Provide the [x, y] coordinate of the cell's center where the given text is located.  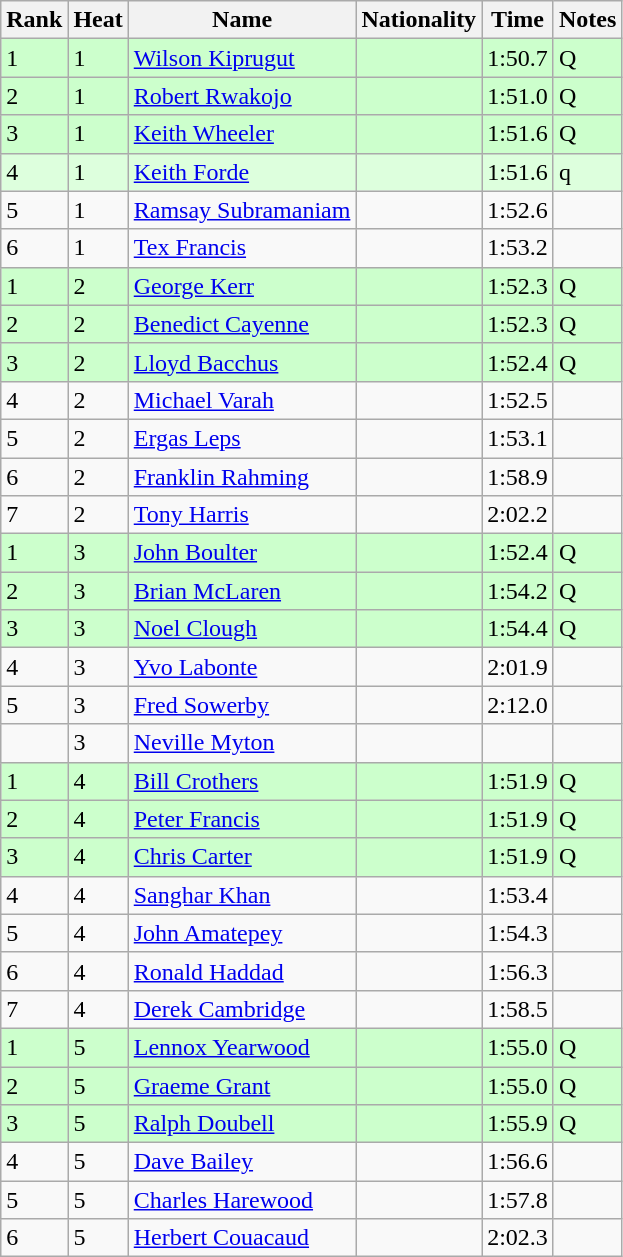
1:54.3 [518, 933]
Noel Clough [242, 629]
Peter Francis [242, 819]
Name [242, 20]
Ergas Leps [242, 438]
1:53.4 [518, 895]
George Kerr [242, 286]
Graeme Grant [242, 1085]
Sanghar Khan [242, 895]
1:52.5 [518, 400]
Michael Varah [242, 400]
Robert Rwakojo [242, 96]
Derek Cambridge [242, 1009]
1:56.6 [518, 1162]
Tony Harris [242, 515]
1:56.3 [518, 971]
1:54.4 [518, 629]
Benedict Cayenne [242, 324]
q [587, 172]
1:50.7 [518, 58]
Ronald Haddad [242, 971]
Franklin Rahming [242, 477]
Nationality [419, 20]
Dave Bailey [242, 1162]
Tex Francis [242, 248]
Ralph Doubell [242, 1124]
2:01.9 [518, 667]
Keith Forde [242, 172]
Lennox Yearwood [242, 1047]
1:52.6 [518, 210]
John Amatepey [242, 933]
Fred Sowerby [242, 705]
1:58.9 [518, 477]
Chris Carter [242, 857]
1:53.1 [518, 438]
Rank [34, 20]
Heat [98, 20]
1:57.8 [518, 1200]
Notes [587, 20]
1:55.9 [518, 1124]
Keith Wheeler [242, 134]
Herbert Couacaud [242, 1238]
Lloyd Bacchus [242, 362]
Charles Harewood [242, 1200]
2:02.3 [518, 1238]
John Boulter [242, 553]
Yvo Labonte [242, 667]
Time [518, 20]
2:12.0 [518, 705]
Wilson Kiprugut [242, 58]
Brian McLaren [242, 591]
Neville Myton [242, 743]
1:54.2 [518, 591]
1:53.2 [518, 248]
1:58.5 [518, 1009]
Ramsay Subramaniam [242, 210]
Bill Crothers [242, 781]
1:51.0 [518, 96]
2:02.2 [518, 515]
